Extract the (X, Y) coordinate from the center of the cell holding the provided text.  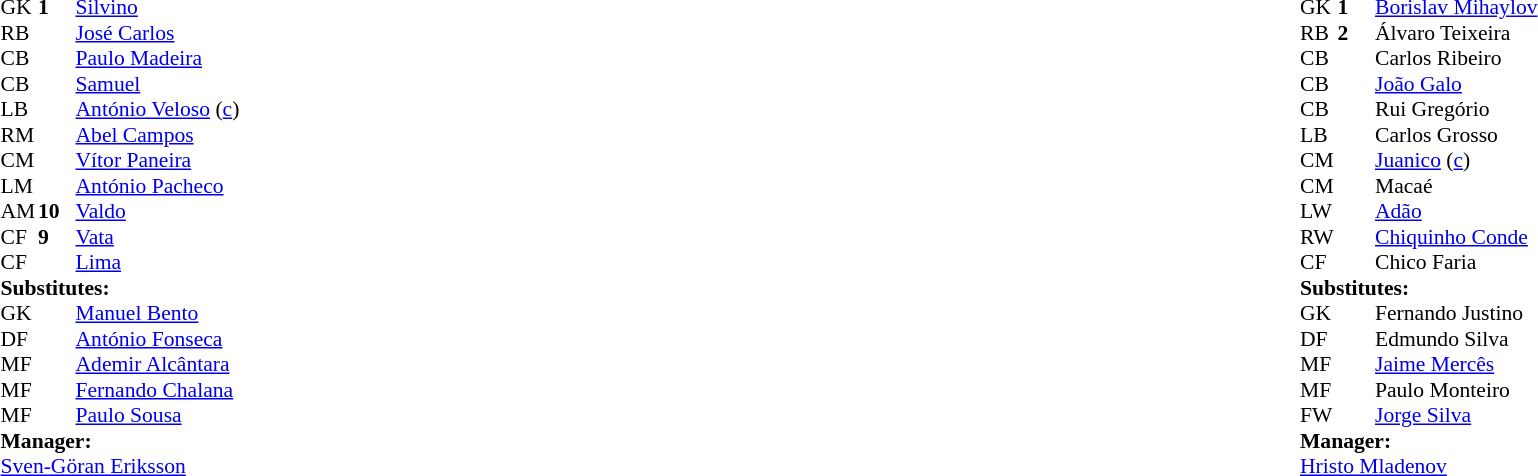
LW (1319, 211)
9 (57, 237)
Ademir Alcântara (158, 365)
FW (1319, 415)
Macaé (1456, 186)
Chico Faria (1456, 263)
Abel Campos (158, 135)
Jaime Mercês (1456, 365)
AM (19, 211)
Juanico (c) (1456, 161)
Paulo Monteiro (1456, 390)
Fernando Chalana (158, 390)
Vata (158, 237)
Valdo (158, 211)
Adão (1456, 211)
LM (19, 186)
Paulo Madeira (158, 59)
Fernando Justino (1456, 313)
Edmundo Silva (1456, 339)
José Carlos (158, 33)
10 (57, 211)
Jorge Silva (1456, 415)
Carlos Ribeiro (1456, 59)
António Veloso (c) (158, 109)
Samuel (158, 84)
RW (1319, 237)
Paulo Sousa (158, 415)
Carlos Grosso (1456, 135)
Rui Gregório (1456, 109)
RM (19, 135)
António Pacheco (158, 186)
Lima (158, 263)
Manuel Bento (158, 313)
Chiquinho Conde (1456, 237)
António Fonseca (158, 339)
Vítor Paneira (158, 161)
2 (1356, 33)
Álvaro Teixeira (1456, 33)
João Galo (1456, 84)
